Return [X, Y] of the center of cell containing provided text 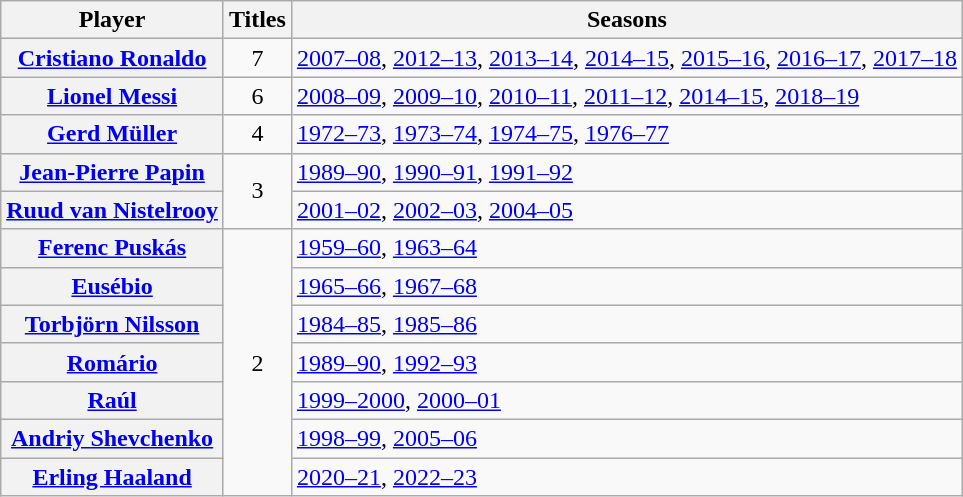
2020–21, 2022–23 [626, 477]
Andriy Shevchenko [112, 438]
Ferenc Puskás [112, 248]
1998–99, 2005–06 [626, 438]
Lionel Messi [112, 96]
Raúl [112, 400]
Player [112, 20]
1984–85, 1985–86 [626, 324]
Titles [257, 20]
6 [257, 96]
1999–2000, 2000–01 [626, 400]
1989–90, 1992–93 [626, 362]
1965–66, 1967–68 [626, 286]
Gerd Müller [112, 134]
2001–02, 2002–03, 2004–05 [626, 210]
4 [257, 134]
Erling Haaland [112, 477]
Jean-Pierre Papin [112, 172]
Torbjörn Nilsson [112, 324]
2 [257, 362]
Eusébio [112, 286]
2007–08, 2012–13, 2013–14, 2014–15, 2015–16, 2016–17, 2017–18 [626, 58]
Cristiano Ronaldo [112, 58]
7 [257, 58]
Seasons [626, 20]
1989–90, 1990–91, 1991–92 [626, 172]
3 [257, 191]
Ruud van Nistelrooy [112, 210]
1959–60, 1963–64 [626, 248]
Romário [112, 362]
1972–73, 1973–74, 1974–75, 1976–77 [626, 134]
2008–09, 2009–10, 2010–11, 2011–12, 2014–15, 2018–19 [626, 96]
